Determine the [x, y] coordinate at the center of the cell enclosing the given text.  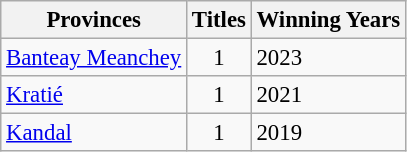
Winning Years [328, 20]
Provinces [94, 20]
2019 [328, 133]
Titles [220, 20]
Kratié [94, 95]
Kandal [94, 133]
Banteay Meanchey [94, 58]
2023 [328, 58]
2021 [328, 95]
